Return the (x, y) coordinate for the center point of the cell that contains the specified text.  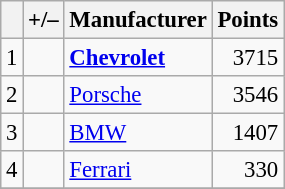
3 (12, 133)
3715 (248, 58)
Points (248, 20)
3546 (248, 95)
4 (12, 170)
+/– (44, 20)
Porsche (138, 95)
BMW (138, 133)
Manufacturer (138, 20)
Chevrolet (138, 58)
330 (248, 170)
2 (12, 95)
Ferrari (138, 170)
1 (12, 58)
1407 (248, 133)
